Scan for the cell matching the given text and deliver its [X, Y] coordinate at center. 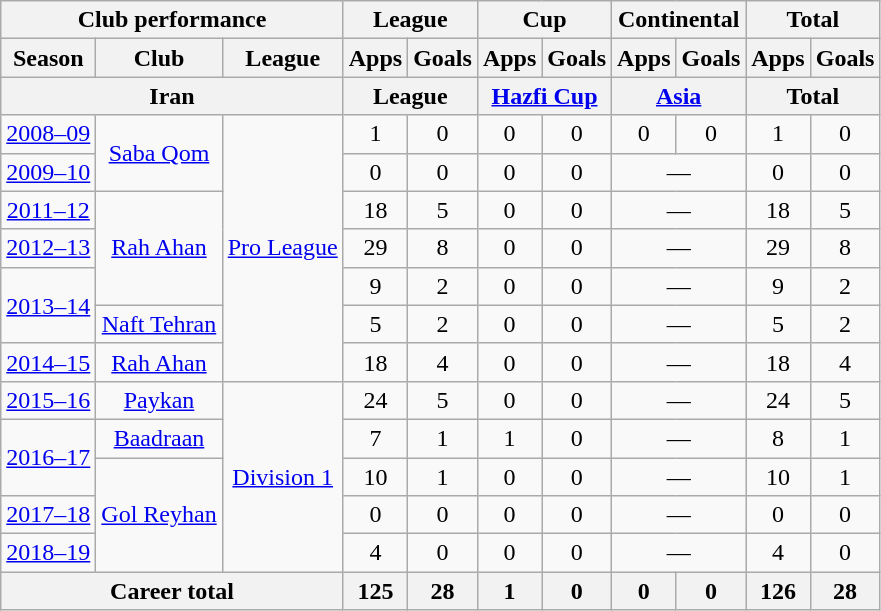
2011–12 [48, 210]
7 [375, 438]
2017–18 [48, 515]
2015–16 [48, 400]
Club performance [172, 20]
Asia [679, 96]
2009–10 [48, 172]
2014–15 [48, 362]
2016–17 [48, 457]
Continental [679, 20]
2013–14 [48, 305]
125 [375, 591]
2012–13 [48, 248]
Season [48, 58]
Pro League [282, 248]
Division 1 [282, 476]
Cup [544, 20]
Paykan [159, 400]
Baadraan [159, 438]
2008–09 [48, 134]
Hazfi Cup [544, 96]
126 [778, 591]
Naft Tehran [159, 324]
Gol Reyhan [159, 515]
Saba Qom [159, 153]
Career total [172, 591]
Club [159, 58]
Iran [172, 96]
2018–19 [48, 553]
